Return (x, y) of the center of cell containing provided text 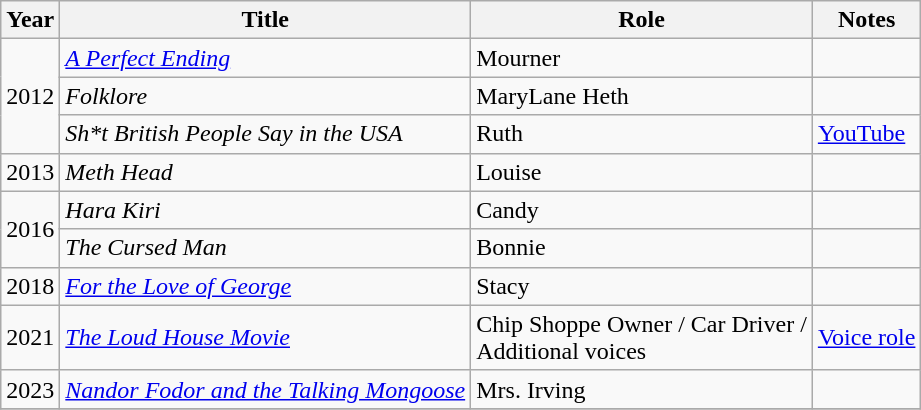
Nandor Fodor and the Talking Mongoose (266, 389)
Mrs. Irving (642, 389)
Title (266, 20)
YouTube (866, 134)
Candy (642, 210)
The Cursed Man (266, 248)
For the Love of George (266, 286)
Year (30, 20)
Ruth (642, 134)
The Loud House Movie (266, 338)
Chip Shoppe Owner / Car Driver /Additional voices (642, 338)
2023 (30, 389)
Sh*t British People Say in the USA (266, 134)
2012 (30, 96)
A Perfect Ending (266, 58)
Hara Kiri (266, 210)
Meth Head (266, 172)
Notes (866, 20)
Voice role (866, 338)
Bonnie (642, 248)
Role (642, 20)
2013 (30, 172)
2016 (30, 229)
Louise (642, 172)
MaryLane Heth (642, 96)
2021 (30, 338)
Stacy (642, 286)
2018 (30, 286)
Mourner (642, 58)
Folklore (266, 96)
